Search for the cell housing the specified text and yield its (x, y) center coordinate. 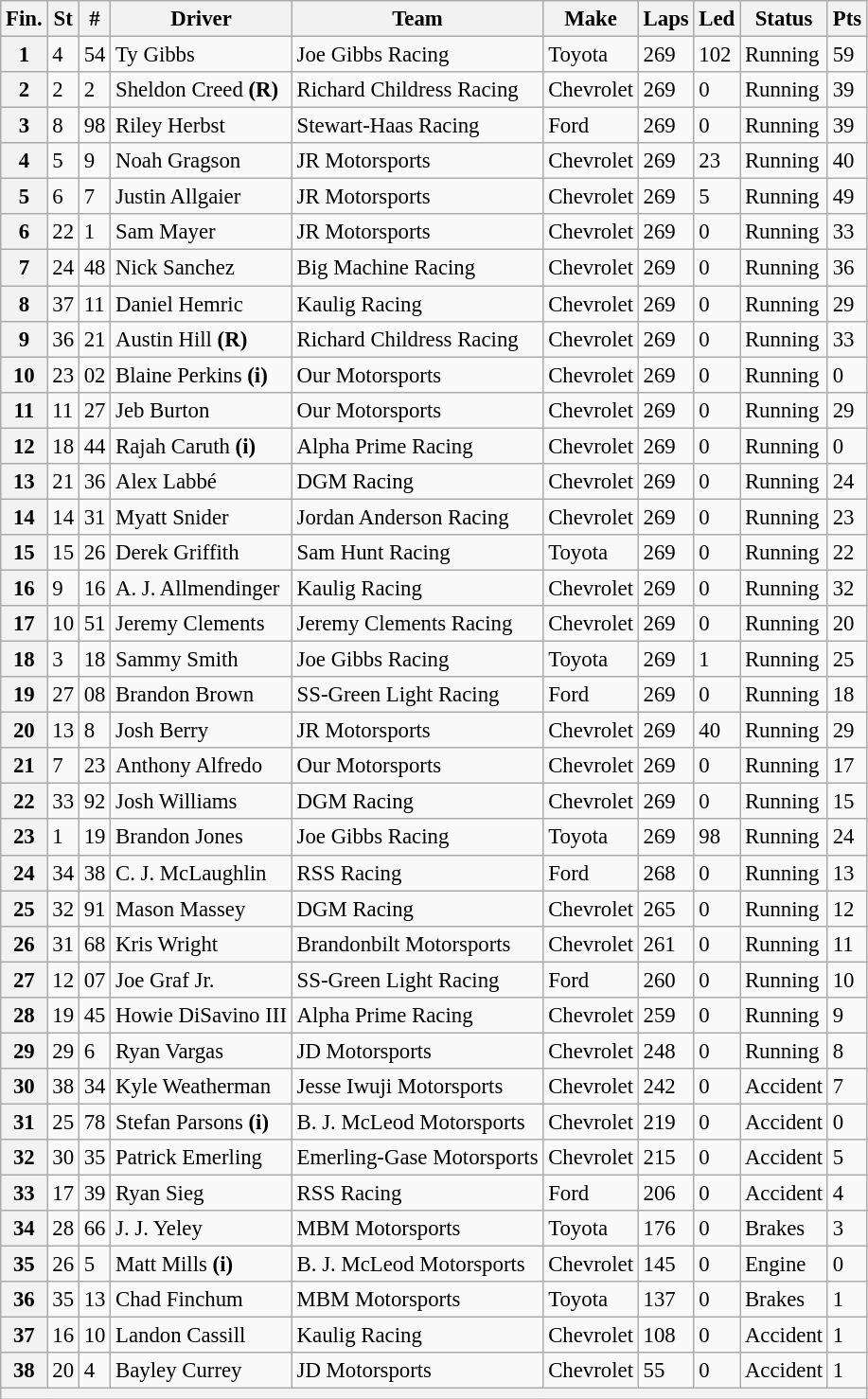
49 (846, 197)
Patrick Emerling (202, 1158)
Riley Herbst (202, 126)
Emerling-Gase Motorsports (417, 1158)
Austin Hill (R) (202, 339)
48 (95, 268)
Brandon Jones (202, 838)
Anthony Alfredo (202, 766)
Josh Williams (202, 802)
Sam Hunt Racing (417, 553)
Team (417, 19)
Led (717, 19)
Status (784, 19)
07 (95, 980)
Howie DiSavino III (202, 1016)
Nick Sanchez (202, 268)
259 (666, 1016)
242 (666, 1087)
Ryan Sieg (202, 1194)
Justin Allgaier (202, 197)
Brandonbilt Motorsports (417, 944)
Joe Graf Jr. (202, 980)
Driver (202, 19)
# (95, 19)
54 (95, 55)
08 (95, 695)
Ryan Vargas (202, 1051)
Matt Mills (i) (202, 1265)
59 (846, 55)
Rajah Caruth (i) (202, 446)
A. J. Allmendinger (202, 588)
260 (666, 980)
Bayley Currey (202, 1372)
102 (717, 55)
219 (666, 1122)
68 (95, 944)
Myatt Snider (202, 517)
Noah Gragson (202, 161)
Brandon Brown (202, 695)
78 (95, 1122)
108 (666, 1336)
176 (666, 1229)
Jordan Anderson Racing (417, 517)
44 (95, 446)
Jeremy Clements Racing (417, 624)
Derek Griffith (202, 553)
45 (95, 1016)
Engine (784, 1265)
Sammy Smith (202, 660)
Jeremy Clements (202, 624)
137 (666, 1300)
92 (95, 802)
Make (591, 19)
Blaine Perkins (i) (202, 375)
Landon Cassill (202, 1336)
Sam Mayer (202, 232)
Daniel Hemric (202, 304)
J. J. Yeley (202, 1229)
02 (95, 375)
Mason Massey (202, 909)
Stefan Parsons (i) (202, 1122)
248 (666, 1051)
Pts (846, 19)
C. J. McLaughlin (202, 873)
Stewart-Haas Racing (417, 126)
91 (95, 909)
Jesse Iwuji Motorsports (417, 1087)
206 (666, 1194)
Josh Berry (202, 731)
268 (666, 873)
St (62, 19)
Sheldon Creed (R) (202, 90)
Jeb Burton (202, 410)
51 (95, 624)
Kyle Weatherman (202, 1087)
Alex Labbé (202, 482)
215 (666, 1158)
66 (95, 1229)
145 (666, 1265)
Chad Finchum (202, 1300)
Kris Wright (202, 944)
Ty Gibbs (202, 55)
Fin. (25, 19)
265 (666, 909)
261 (666, 944)
55 (666, 1372)
Big Machine Racing (417, 268)
Laps (666, 19)
